Determine the (X, Y) coordinate at the center of the cell enclosing the given text.  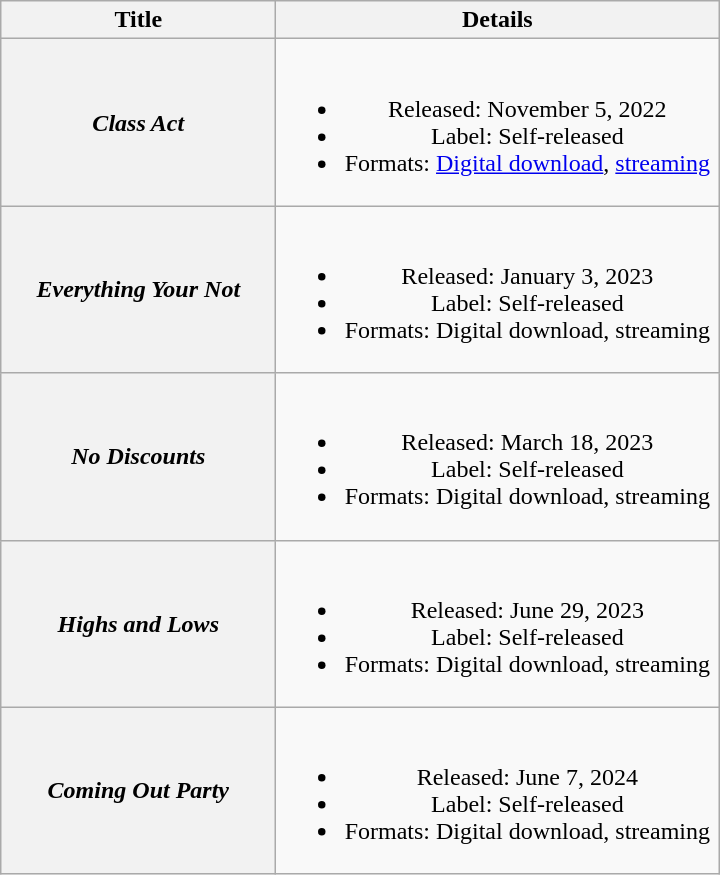
Everything Your Not (138, 290)
Highs and Lows (138, 624)
No Discounts (138, 456)
Released: January 3, 2023Label: Self-releasedFormats: Digital download, streaming (498, 290)
Released: March 18, 2023Label: Self-releasedFormats: Digital download, streaming (498, 456)
Class Act (138, 122)
Details (498, 20)
Released: November 5, 2022Label: Self-releasedFormats: Digital download, streaming (498, 122)
Released: June 7, 2024Label: Self-releasedFormats: Digital download, streaming (498, 790)
Title (138, 20)
Released: June 29, 2023Label: Self-releasedFormats: Digital download, streaming (498, 624)
Coming Out Party (138, 790)
